Locate the cell with the specified text and output its [x, y] center coordinate. 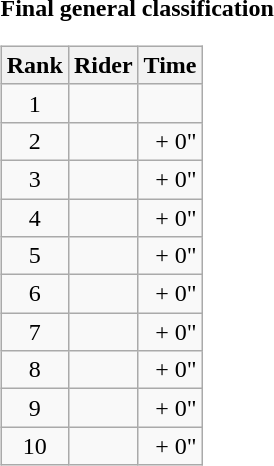
4 [34, 217]
3 [34, 179]
Rank [34, 65]
6 [34, 294]
1 [34, 103]
Rider [103, 65]
10 [34, 446]
Time [170, 65]
2 [34, 141]
9 [34, 408]
5 [34, 256]
8 [34, 370]
7 [34, 332]
